Provide the (x, y) coordinate of the cell's center where the given text is located.  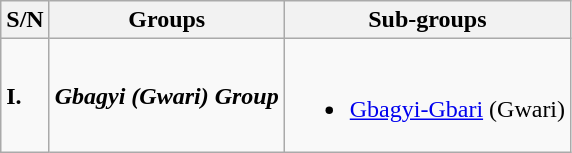
Groups (166, 20)
Gbagyi-Gbari (Gwari) (427, 96)
I. (25, 96)
Sub-groups (427, 20)
Gbagyi (Gwari) Group (166, 96)
S/N (25, 20)
